Determine the [x, y] coordinate at the center of the cell enclosing the given text.  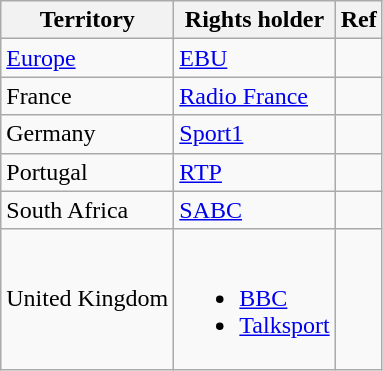
Rights holder [254, 20]
Territory [88, 20]
EBU [254, 58]
Radio France [254, 96]
SABC [254, 210]
BBCTalksport [254, 299]
Portugal [88, 172]
RTP [254, 172]
Germany [88, 134]
France [88, 96]
Europe [88, 58]
United Kingdom [88, 299]
South Africa [88, 210]
Ref [358, 20]
Sport1 [254, 134]
